Detect which cell encompasses the target text, then output its [X, Y] center coordinate. 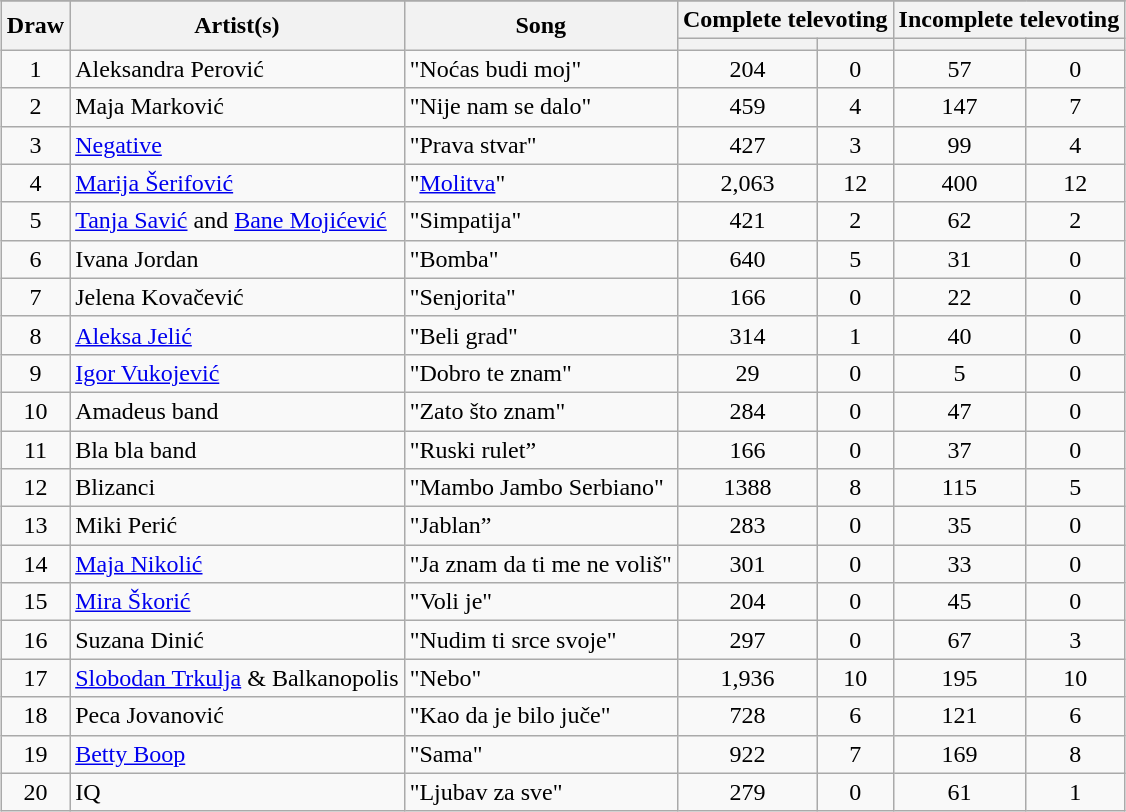
"Voli je" [540, 602]
169 [960, 754]
35 [960, 526]
400 [960, 183]
922 [747, 754]
1388 [747, 488]
421 [747, 221]
Amadeus band [237, 411]
459 [747, 107]
"Zato što znam" [540, 411]
"Mambo Jambo Serbiano" [540, 488]
Incomplete televoting [1009, 20]
283 [747, 526]
45 [960, 602]
67 [960, 640]
Aleksandra Perović [237, 69]
Mira Škorić [237, 602]
22 [960, 297]
121 [960, 716]
301 [747, 564]
"Nudim ti srce svoje" [540, 640]
40 [960, 335]
Suzana Dinić [237, 640]
20 [35, 792]
"Jablan” [540, 526]
17 [35, 678]
18 [35, 716]
"Kao da je bilo juče" [540, 716]
314 [747, 335]
11 [35, 449]
147 [960, 107]
"Dobro te znam" [540, 373]
"Ja znam da ti me ne voliš" [540, 564]
33 [960, 564]
Aleksa Jelić [237, 335]
14 [35, 564]
Igor Vukojević [237, 373]
Miki Perić [237, 526]
Tanja Savić and Bane Mojićević [237, 221]
115 [960, 488]
640 [747, 259]
19 [35, 754]
195 [960, 678]
IQ [237, 792]
Draw [35, 26]
Song [540, 26]
Peca Jovanović [237, 716]
31 [960, 259]
427 [747, 145]
Jelena Kovačević [237, 297]
"Simpatija" [540, 221]
16 [35, 640]
"Bomba" [540, 259]
"Prava stvar" [540, 145]
Marija Šerifović [237, 183]
Blizanci [237, 488]
"Ruski rulet” [540, 449]
"Sama" [540, 754]
Ivana Jordan [237, 259]
61 [960, 792]
279 [747, 792]
1,936 [747, 678]
"Senjorita" [540, 297]
57 [960, 69]
13 [35, 526]
"Nebo" [540, 678]
Negative [237, 145]
284 [747, 411]
"Molitva" [540, 183]
728 [747, 716]
37 [960, 449]
Artist(s) [237, 26]
29 [747, 373]
Betty Boop [237, 754]
Maja Nikolić [237, 564]
"Noćas budi moj" [540, 69]
Slobodan Trkulja & Balkanopolis [237, 678]
297 [747, 640]
62 [960, 221]
99 [960, 145]
Bla bla band [237, 449]
9 [35, 373]
"Beli grad" [540, 335]
Complete televoting [785, 20]
"Nije nam se dalo" [540, 107]
Maja Marković [237, 107]
47 [960, 411]
"Ljubav za sve" [540, 792]
2,063 [747, 183]
15 [35, 602]
